Extract the [x, y] coordinate from the center of the cell holding the provided text.  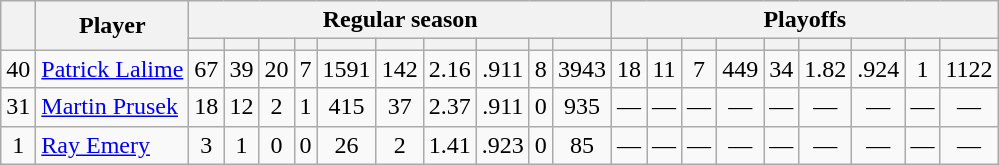
40 [18, 69]
Player [112, 26]
Martin Prusek [112, 107]
39 [242, 69]
31 [18, 107]
20 [276, 69]
142 [400, 69]
Patrick Lalime [112, 69]
3 [206, 145]
.924 [878, 69]
Playoffs [804, 20]
415 [346, 107]
85 [582, 145]
37 [400, 107]
1591 [346, 69]
2.37 [450, 107]
34 [782, 69]
935 [582, 107]
26 [346, 145]
1.82 [826, 69]
67 [206, 69]
449 [740, 69]
1122 [969, 69]
12 [242, 107]
11 [664, 69]
.923 [502, 145]
Regular season [400, 20]
1.41 [450, 145]
3943 [582, 69]
Ray Emery [112, 145]
8 [540, 69]
2.16 [450, 69]
